Search for the cell housing the specified text and yield its [x, y] center coordinate. 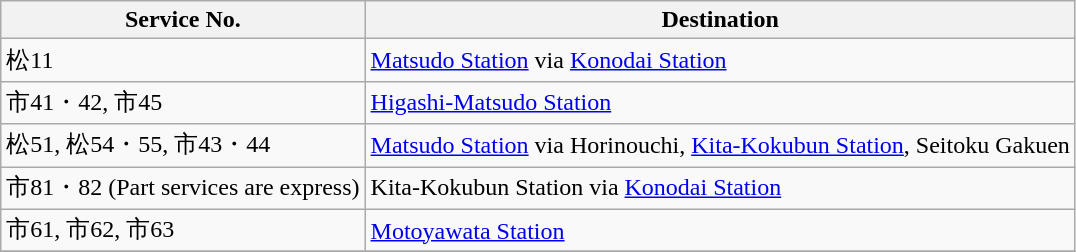
Motoyawata Station [720, 230]
市41・42, 市45 [183, 102]
松51, 松54・55, 市43・44 [183, 146]
Service No. [183, 20]
Kita-Kokubun Station via Konodai Station [720, 188]
Matsudo Station via Horinouchi, Kita-Kokubun Station, Seitoku Gakuen [720, 146]
Destination [720, 20]
松11 [183, 60]
Higashi-Matsudo Station [720, 102]
Matsudo Station via Konodai Station [720, 60]
市61, 市62, 市63 [183, 230]
市81・82 (Part services are express) [183, 188]
